Find where the given text appears and provide that cell's center as (X, Y) coordinate. 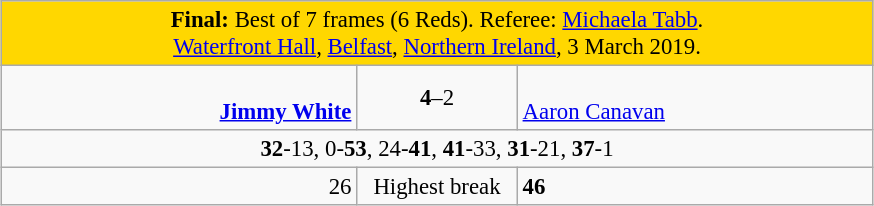
4–2 (438, 98)
26 (179, 187)
32-13, 0-53, 24-41, 41-33, 31-21, 37-1 (437, 149)
Aaron Canavan (695, 98)
46 (695, 187)
Final: Best of 7 frames (6 Reds). Referee: Michaela Tabb.Waterfront Hall, Belfast, Northern Ireland, 3 March 2019. (437, 34)
Highest break (438, 187)
Jimmy White (179, 98)
